For the text-containing cell, return its midpoint in (X, Y) coordinate format. 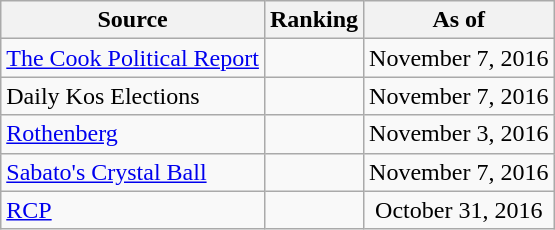
Source (133, 20)
Ranking (314, 20)
Rothenberg (133, 134)
Sabato's Crystal Ball (133, 172)
November 3, 2016 (459, 134)
The Cook Political Report (133, 58)
Daily Kos Elections (133, 96)
As of (459, 20)
RCP (133, 210)
October 31, 2016 (459, 210)
